Find where the given text appears and provide that cell's center as (X, Y) coordinate. 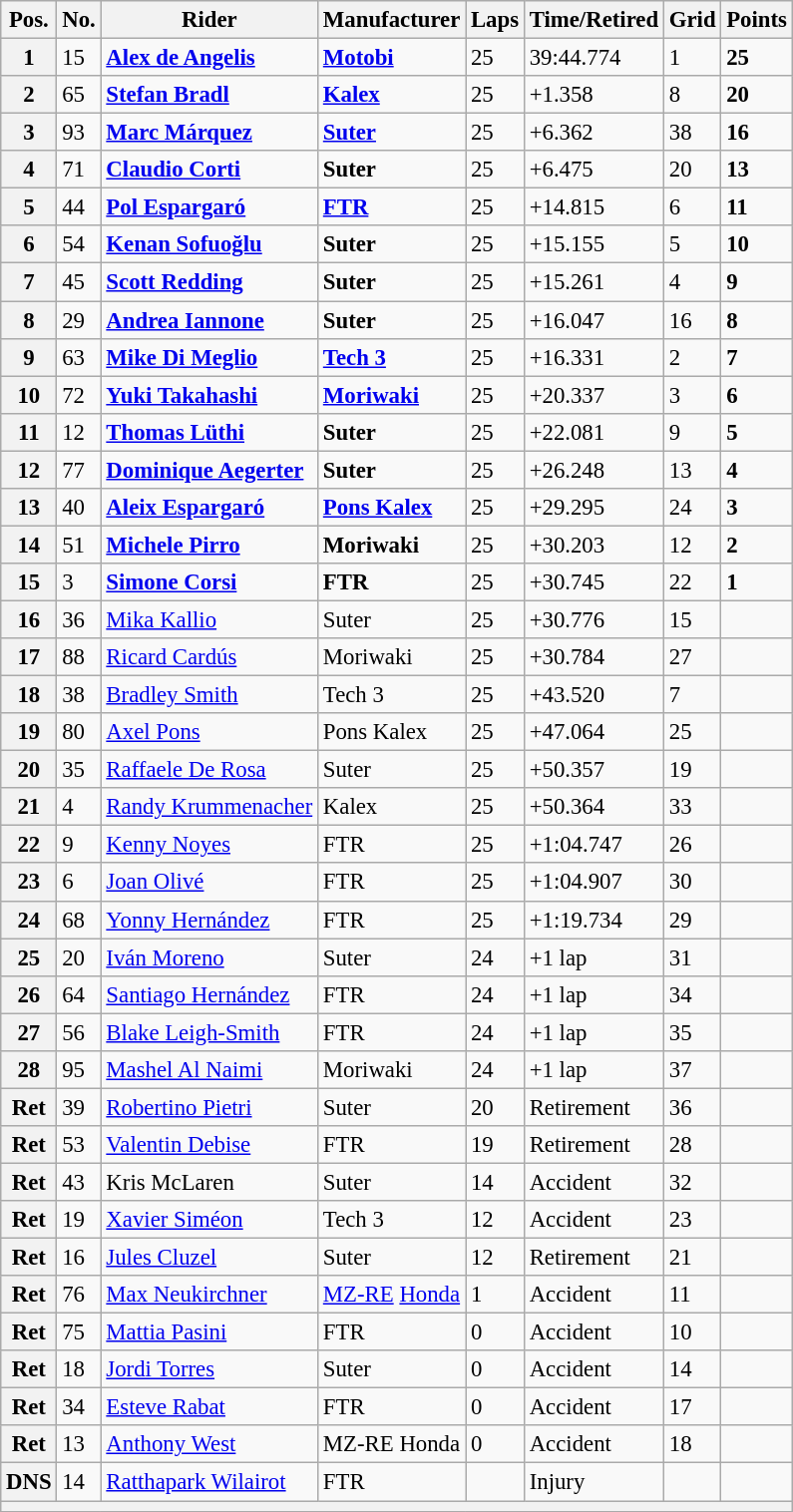
+26.248 (594, 470)
Mashel Al Naimi (209, 1070)
+16.047 (594, 320)
Rider (209, 20)
+14.815 (594, 207)
Dominique Aegerter (209, 470)
Laps (495, 20)
Blake Leigh-Smith (209, 1032)
64 (79, 994)
80 (79, 732)
+43.520 (594, 695)
Raffaele De Rosa (209, 770)
+1:04.747 (594, 845)
Michele Pirro (209, 545)
Ricard Cardús (209, 657)
51 (79, 545)
44 (79, 207)
Yonny Hernández (209, 920)
+1.358 (594, 95)
Santiago Hernández (209, 994)
95 (79, 1070)
Jules Cluzel (209, 1258)
+50.357 (594, 770)
Kenan Sofuoğlu (209, 244)
37 (692, 1070)
Motobi (392, 58)
+30.776 (594, 619)
Aleix Espargaró (209, 508)
Pos. (29, 20)
+6.362 (594, 133)
+47.064 (594, 732)
+20.337 (594, 395)
+1:19.734 (594, 920)
32 (692, 1182)
Injury (594, 1482)
Randy Krummenacher (209, 807)
Thomas Lüthi (209, 432)
39 (79, 1107)
Claudio Corti (209, 170)
+1:04.907 (594, 883)
54 (79, 244)
Max Neukirchner (209, 1295)
Yuki Takahashi (209, 395)
Simone Corsi (209, 582)
65 (79, 95)
Joan Olivé (209, 883)
53 (79, 1145)
Grid (692, 20)
Mike Di Meglio (209, 357)
30 (692, 883)
Andrea Iannone (209, 320)
+29.295 (594, 508)
Time/Retired (594, 20)
Scott Redding (209, 282)
Points (756, 20)
71 (79, 170)
+50.364 (594, 807)
+30.784 (594, 657)
Manufacturer (392, 20)
45 (79, 282)
93 (79, 133)
75 (79, 1332)
76 (79, 1295)
Anthony West (209, 1445)
+15.261 (594, 282)
43 (79, 1182)
DNS (29, 1482)
+30.745 (594, 582)
Jordi Torres (209, 1369)
+15.155 (594, 244)
Bradley Smith (209, 695)
39:44.774 (594, 58)
+30.203 (594, 545)
Kenny Noyes (209, 845)
56 (79, 1032)
Ratthapark Wilairot (209, 1482)
Esteve Rabat (209, 1407)
88 (79, 657)
63 (79, 357)
+22.081 (594, 432)
33 (692, 807)
Stefan Bradl (209, 95)
77 (79, 470)
+16.331 (594, 357)
Pol Espargaró (209, 207)
No. (79, 20)
Alex de Angelis (209, 58)
Robertino Pietri (209, 1107)
Valentin Debise (209, 1145)
Iván Moreno (209, 957)
Marc Márquez (209, 133)
Mika Kallio (209, 619)
Mattia Pasini (209, 1332)
31 (692, 957)
Kris McLaren (209, 1182)
40 (79, 508)
Xavier Siméon (209, 1220)
Axel Pons (209, 732)
+6.475 (594, 170)
68 (79, 920)
72 (79, 395)
